Search for the cell housing the specified text and yield its [x, y] center coordinate. 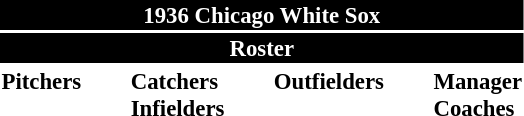
1936 Chicago White Sox [262, 15]
Roster [262, 48]
